Search for the cell housing the specified text and yield its [x, y] center coordinate. 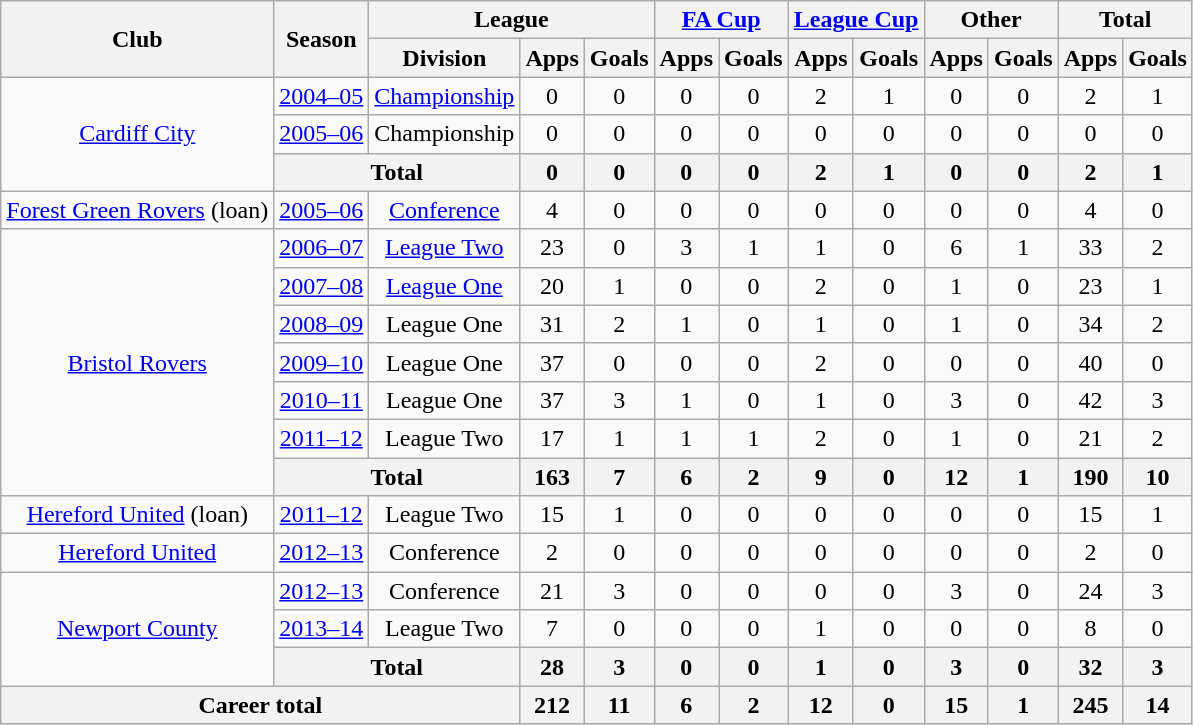
Career total [260, 705]
2006–07 [322, 248]
2008–09 [322, 324]
42 [1090, 400]
Forest Green Rovers (loan) [138, 210]
FA Cup [721, 20]
League Cup [856, 20]
Cardiff City [138, 134]
Hereford United (loan) [138, 515]
Club [138, 39]
2009–10 [322, 362]
32 [1090, 667]
2004–05 [322, 96]
9 [820, 477]
League [512, 20]
245 [1090, 705]
14 [1158, 705]
2010–11 [322, 400]
212 [552, 705]
Other [991, 20]
8 [1090, 629]
2013–14 [322, 629]
24 [1090, 591]
28 [552, 667]
Season [322, 39]
Hereford United [138, 553]
34 [1090, 324]
2007–08 [322, 286]
163 [552, 477]
17 [552, 438]
40 [1090, 362]
10 [1158, 477]
20 [552, 286]
Newport County [138, 629]
33 [1090, 248]
Division [444, 58]
31 [552, 324]
11 [619, 705]
190 [1090, 477]
Bristol Rovers [138, 362]
